From the cell containing the given text, extract its center point as (X, Y) coordinate. 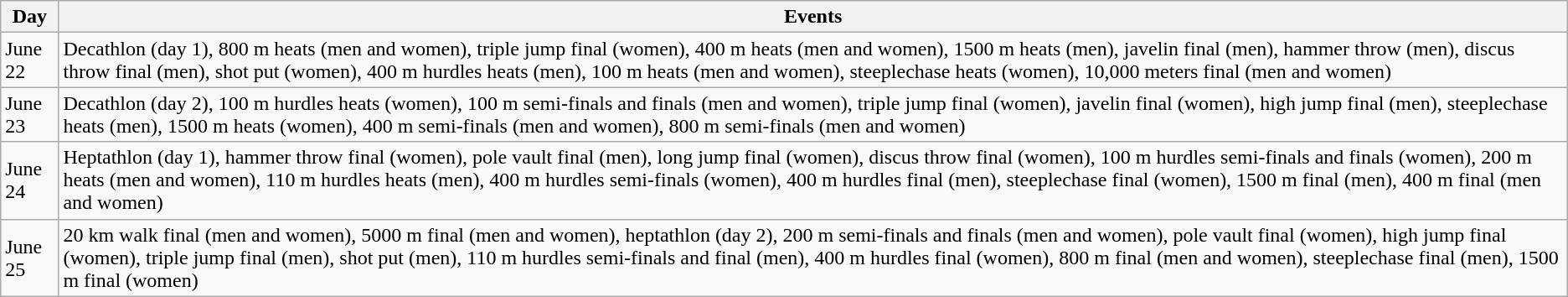
Events (812, 17)
June 25 (30, 258)
June 23 (30, 114)
Day (30, 17)
June 22 (30, 60)
June 24 (30, 180)
